Output the (X, Y) coordinate of the center of the cell containing the given text.  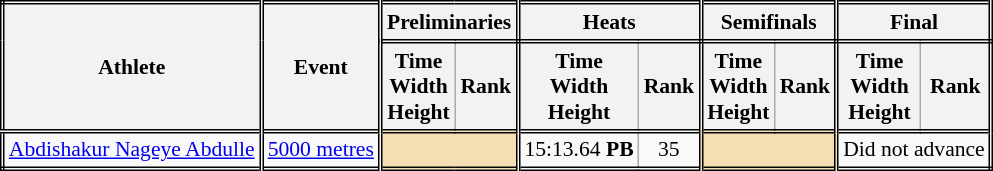
Abdishakur Nageye Abdulle (132, 150)
Preliminaries (448, 22)
15:13.64 PB (578, 150)
35 (670, 150)
Did not advance (914, 150)
Semifinals (769, 22)
Event (320, 67)
Final (914, 22)
Athlete (132, 67)
Heats (610, 22)
5000 metres (320, 150)
